Determine the (x, y) coordinate at the center of the cell enclosing the given text.  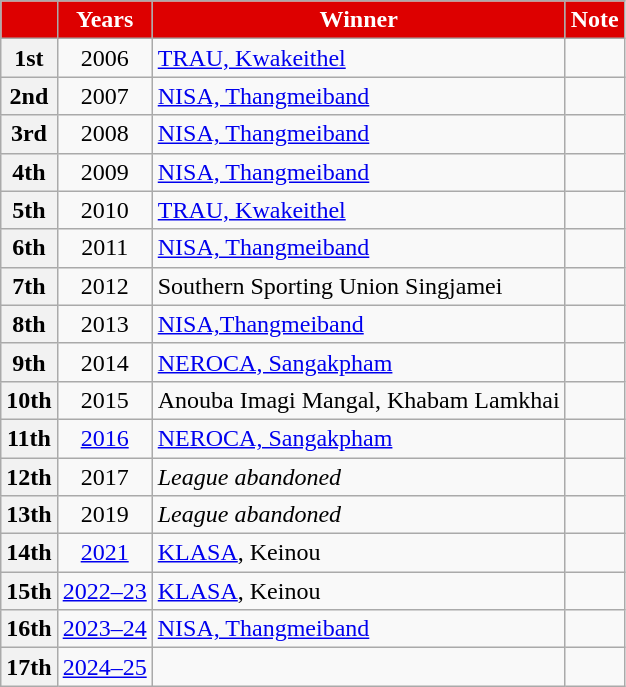
14th (29, 553)
NISA,Thangmeiband (358, 324)
2007 (104, 96)
Winner (358, 20)
2008 (104, 134)
3rd (29, 134)
2010 (104, 210)
2017 (104, 477)
8th (29, 324)
Anouba Imagi Mangal, Khabam Lamkhai (358, 400)
2021 (104, 553)
16th (29, 629)
15th (29, 591)
2016 (104, 438)
7th (29, 286)
5th (29, 210)
17th (29, 667)
2013 (104, 324)
10th (29, 400)
4th (29, 172)
9th (29, 362)
2022–23 (104, 591)
6th (29, 248)
13th (29, 515)
2009 (104, 172)
2015 (104, 400)
12th (29, 477)
2014 (104, 362)
Years (104, 20)
Note (594, 20)
1st (29, 58)
2024–25 (104, 667)
2006 (104, 58)
Southern Sporting Union Singjamei (358, 286)
2019 (104, 515)
2011 (104, 248)
2012 (104, 286)
11th (29, 438)
2023–24 (104, 629)
2nd (29, 96)
